Determine the (x, y) coordinate at the center of the cell enclosing the given text.  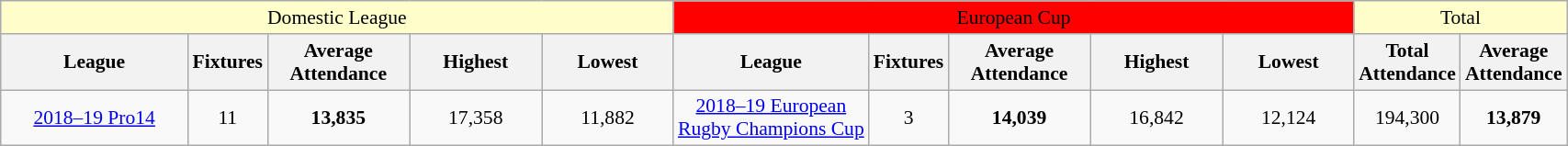
Total Attendance (1407, 62)
194,300 (1407, 118)
17,358 (476, 118)
16,842 (1156, 118)
European Cup (1014, 17)
3 (908, 118)
2018–19 Pro14 (95, 118)
13,879 (1514, 118)
12,124 (1288, 118)
2018–19 European Rugby Champions Cup (772, 118)
Domestic League (337, 17)
11,882 (608, 118)
13,835 (338, 118)
11 (228, 118)
Total (1461, 17)
14,039 (1020, 118)
